Determine the (X, Y) coordinate at the center of the cell enclosing the given text.  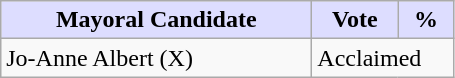
% (426, 20)
Mayoral Candidate (156, 20)
Jo-Anne Albert (X) (156, 58)
Acclaimed (383, 58)
Vote (355, 20)
